Search for the cell housing the specified text and yield its (x, y) center coordinate. 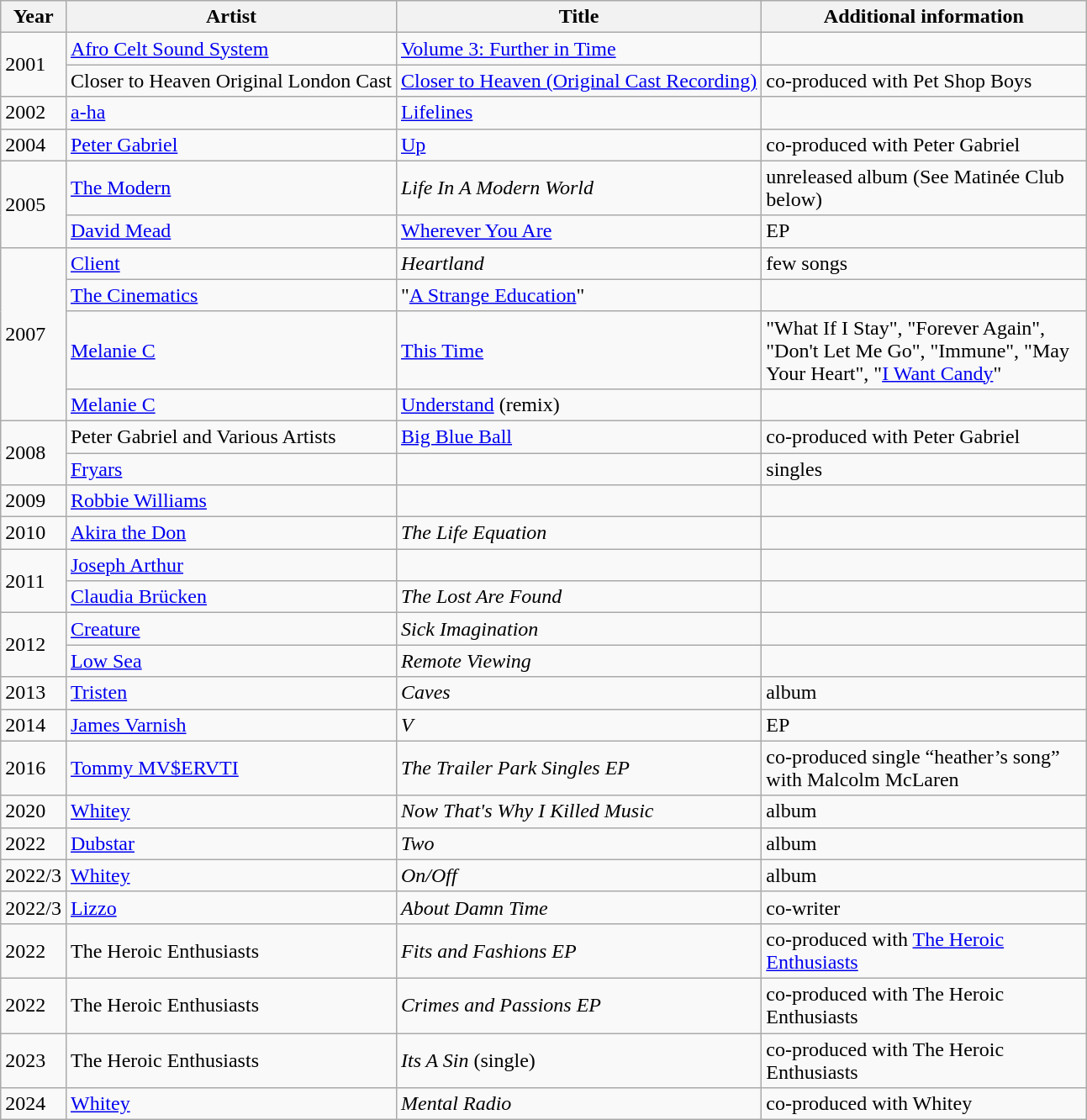
Two (578, 843)
Creature (230, 629)
2008 (34, 452)
"What If I Stay", "Forever Again", "Don't Let Me Go", "Immune", "May Your Heart", "I Want Candy" (924, 350)
2004 (34, 145)
Heartland (578, 263)
Fryars (230, 468)
On/Off (578, 875)
Big Blue Ball (578, 436)
Up (578, 145)
2016 (34, 769)
Closer to Heaven (Original Cast Recording) (578, 81)
co-produced with Pet Shop Boys (924, 81)
2001 (34, 65)
Volume 3: Further in Time (578, 49)
Peter Gabriel and Various Artists (230, 436)
unreleased album (See Matinée Club below) (924, 188)
V (578, 725)
co-writer (924, 907)
2005 (34, 203)
Tristen (230, 693)
Low Sea (230, 661)
Artist (230, 17)
The Life Equation (578, 533)
2010 (34, 533)
Understand (remix) (578, 404)
Akira the Don (230, 533)
Remote Viewing (578, 661)
Client (230, 263)
James Varnish (230, 725)
Life In A Modern World (578, 188)
Crimes and Passions EP (578, 1006)
Claudia Brücken (230, 597)
2024 (34, 1104)
Mental Radio (578, 1104)
co-produced single “heather’s song” with Malcolm McLaren (924, 769)
a-ha (230, 113)
few songs (924, 263)
singles (924, 468)
The Modern (230, 188)
Caves (578, 693)
David Mead (230, 231)
Additional information (924, 17)
Closer to Heaven Original London Cast (230, 81)
2007 (34, 334)
Its A Sin (single) (578, 1059)
Sick Imagination (578, 629)
The Cinematics (230, 295)
The Trailer Park Singles EP (578, 769)
The Lost Are Found (578, 597)
Year (34, 17)
Robbie Williams (230, 501)
Lizzo (230, 907)
Joseph Arthur (230, 565)
2009 (34, 501)
2012 (34, 645)
Fits and Fashions EP (578, 950)
Lifelines (578, 113)
2023 (34, 1059)
2011 (34, 581)
Title (578, 17)
This Time (578, 350)
Tommy MV$ERVTI (230, 769)
2002 (34, 113)
2020 (34, 811)
Peter Gabriel (230, 145)
"A Strange Education" (578, 295)
Dubstar (230, 843)
About Damn Time (578, 907)
co-produced with Whitey (924, 1104)
Now That's Why I Killed Music (578, 811)
Afro Celt Sound System (230, 49)
Wherever You Are (578, 231)
2013 (34, 693)
2014 (34, 725)
